Return the [x, y] coordinate for the center point of the cell that contains the specified text.  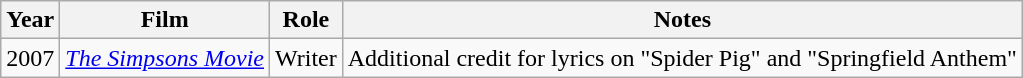
Notes [682, 20]
2007 [30, 58]
Additional credit for lyrics on "Spider Pig" and "Springfield Anthem" [682, 58]
Film [165, 20]
Year [30, 20]
The Simpsons Movie [165, 58]
Role [306, 20]
Writer [306, 58]
